Detect which cell encompasses the target text, then output its (x, y) center coordinate. 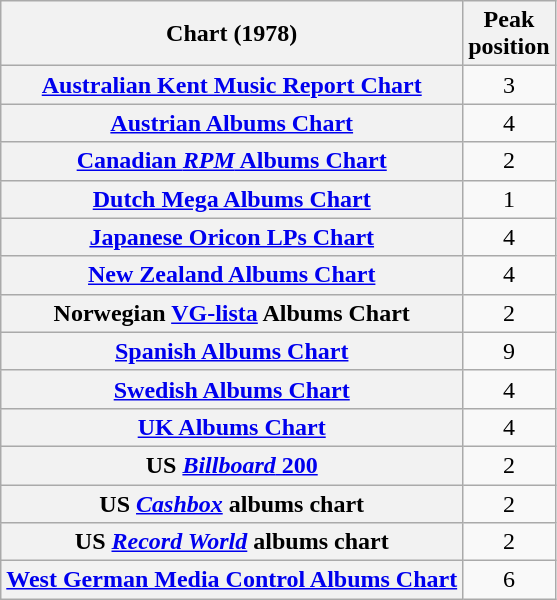
Austrian Albums Chart (232, 123)
1 (509, 199)
Canadian RPM Albums Chart (232, 161)
US Billboard 200 (232, 465)
Dutch Mega Albums Chart (232, 199)
New Zealand Albums Chart (232, 275)
3 (509, 85)
UK Albums Chart (232, 427)
US Cashbox albums chart (232, 503)
Spanish Albums Chart (232, 351)
9 (509, 351)
Chart (1978) (232, 34)
Australian Kent Music Report Chart (232, 85)
Japanese Oricon LPs Chart (232, 237)
Swedish Albums Chart (232, 389)
Norwegian VG-lista Albums Chart (232, 313)
Peakposition (509, 34)
US Record World albums chart (232, 542)
6 (509, 580)
West German Media Control Albums Chart (232, 580)
